Output the (X, Y) coordinate of the center of the cell containing the given text.  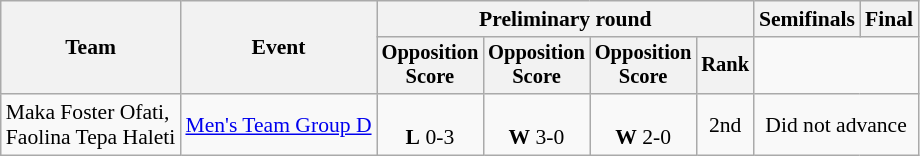
Semifinals (807, 19)
Team (91, 48)
L 0-3 (430, 124)
2nd (725, 124)
W 3-0 (536, 124)
Rank (725, 66)
Event (278, 48)
Preliminary round (566, 19)
Men's Team Group D (278, 124)
Maka Foster Ofati,Faolina Tepa Haleti (91, 124)
W 2-0 (644, 124)
Did not advance (836, 124)
Final (889, 19)
